Search for the cell housing the specified text and yield its [X, Y] center coordinate. 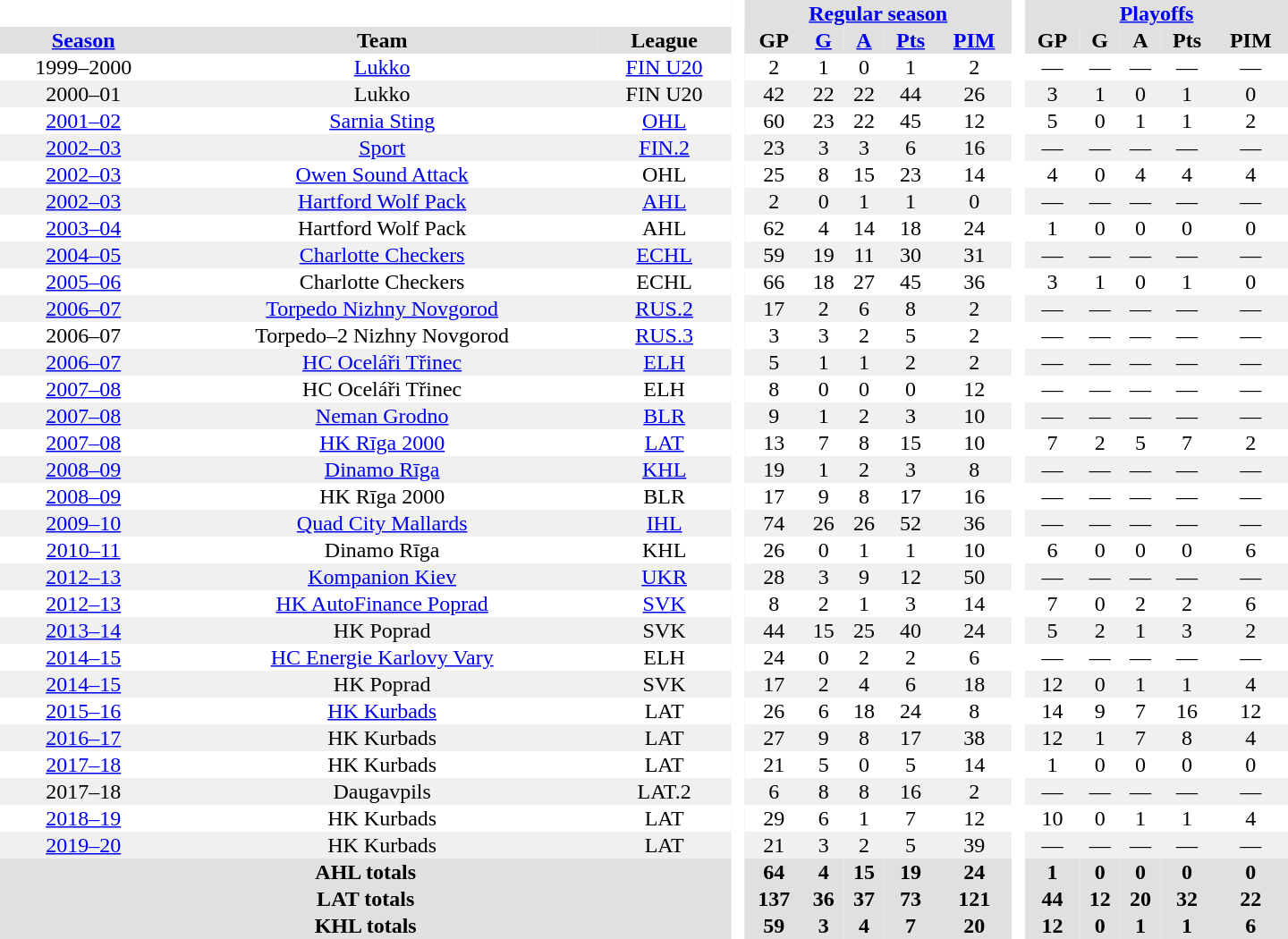
RUS.2 [665, 309]
2018–19 [83, 818]
2000–01 [83, 94]
AHL totals [365, 872]
RUS.3 [665, 335]
Sport [381, 148]
IHL [665, 523]
2009–10 [83, 523]
121 [973, 899]
Team [381, 40]
13 [774, 443]
137 [774, 899]
40 [911, 630]
2019–20 [83, 845]
HK AutoFinance Poprad [381, 604]
Kompanion Kiev [381, 577]
73 [911, 899]
Neman Grodno [381, 416]
Playoffs [1157, 13]
Torpedo Nizhny Novgorod [381, 309]
League [665, 40]
2010–11 [83, 550]
37 [864, 899]
2013–14 [83, 630]
50 [973, 577]
30 [911, 255]
UKR [665, 577]
2004–05 [83, 255]
Season [83, 40]
Sarnia Sting [381, 121]
Daugavpils [381, 791]
HC Energie Karlovy Vary [381, 657]
Torpedo–2 Nizhny Novgorod [381, 335]
32 [1188, 899]
29 [774, 818]
Owen Sound Attack [381, 174]
1999–2000 [83, 67]
2001–02 [83, 121]
31 [973, 255]
Regular season [877, 13]
39 [973, 845]
2003–04 [83, 228]
62 [774, 228]
LAT.2 [665, 791]
60 [774, 121]
LAT totals [365, 899]
66 [774, 282]
Quad City Mallards [381, 523]
11 [864, 255]
64 [774, 872]
2015–16 [83, 711]
2005–06 [83, 282]
52 [911, 523]
2016–17 [83, 738]
42 [774, 94]
KHL totals [365, 926]
FIN.2 [665, 148]
38 [973, 738]
74 [774, 523]
28 [774, 577]
